Identify which cell holds the provided text, then report its (x, y) central coordinate. 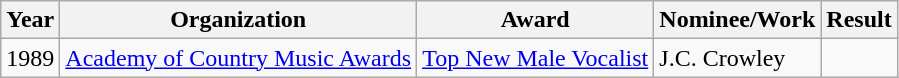
Nominee/Work (738, 20)
Award (536, 20)
Academy of Country Music Awards (238, 58)
J.C. Crowley (738, 58)
Organization (238, 20)
Top New Male Vocalist (536, 58)
Year (30, 20)
1989 (30, 58)
Result (859, 20)
